Find where the given text appears and provide that cell's center as (X, Y) coordinate. 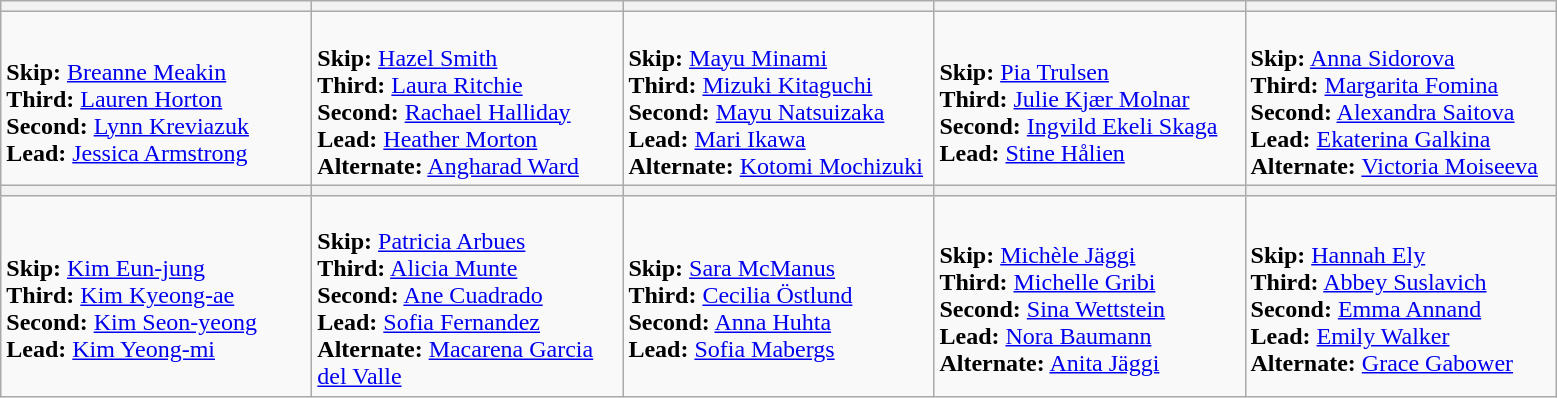
Skip: Patricia Arbues Third: Alicia Munte Second: Ane Cuadrado Lead: Sofia Fernandez Alternate: Macarena Garcia del Valle (468, 296)
Skip: Hazel Smith Third: Laura Ritchie Second: Rachael Halliday Lead: Heather Morton Alternate: Angharad Ward (468, 98)
Skip: Michèle Jäggi Third: Michelle Gribi Second: Sina Wettstein Lead: Nora Baumann Alternate: Anita Jäggi (1090, 296)
Skip: Anna Sidorova Third: Margarita Fomina Second: Alexandra Saitova Lead: Ekaterina Galkina Alternate: Victoria Moiseeva (1400, 98)
Skip: Mayu Minami Third: Mizuki Kitaguchi Second: Mayu Natsuizaka Lead: Mari Ikawa Alternate: Kotomi Mochizuki (778, 98)
Skip: Kim Eun-jung Third: Kim Kyeong-ae Second: Kim Seon-yeong Lead: Kim Yeong-mi (156, 296)
Skip: Pia Trulsen Third: Julie Kjær Molnar Second: Ingvild Ekeli Skaga Lead: Stine Hålien (1090, 98)
Skip: Hannah Ely Third: Abbey Suslavich Second: Emma Annand Lead: Emily Walker Alternate: Grace Gabower (1400, 296)
Skip: Breanne Meakin Third: Lauren Horton Second: Lynn Kreviazuk Lead: Jessica Armstrong (156, 98)
Skip: Sara McManus Third: Cecilia Östlund Second: Anna Huhta Lead: Sofia Mabergs (778, 296)
